Locate the cell with the specified text and output its [X, Y] center coordinate. 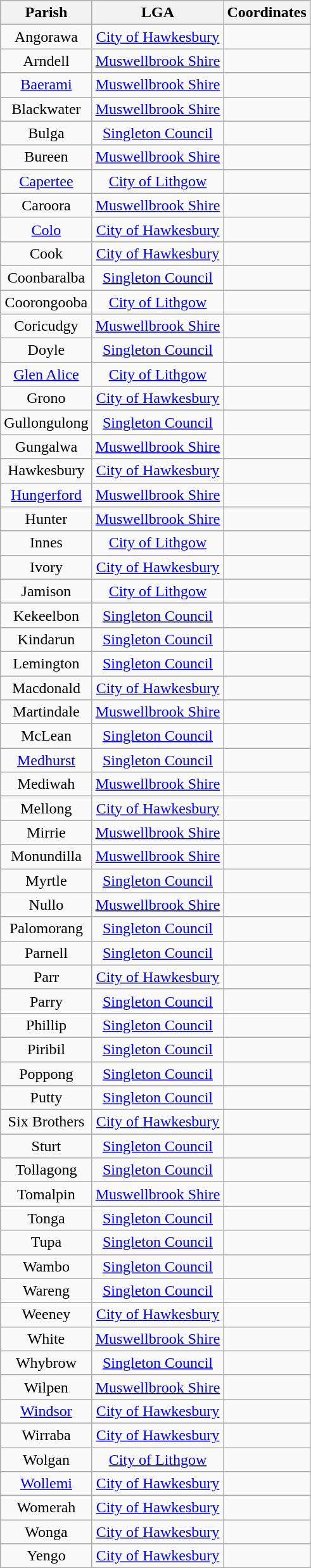
Macdonald [46, 687]
Capertee [46, 181]
Wirraba [46, 1435]
Angorawa [46, 37]
LGA [158, 13]
Jamison [46, 591]
Wolgan [46, 1459]
Kindarun [46, 639]
Parnell [46, 953]
Myrtle [46, 881]
Coordinates [267, 13]
Sturt [46, 1146]
Bureen [46, 157]
Nullo [46, 905]
Parish [46, 13]
Innes [46, 543]
Hungerford [46, 495]
McLean [46, 736]
Coonbaralba [46, 277]
Blackwater [46, 109]
Doyle [46, 350]
Tollagong [46, 1170]
Monundilla [46, 857]
Mellong [46, 808]
Wonga [46, 1532]
Wilpen [46, 1387]
Womerah [46, 1508]
Gullongulong [46, 423]
Windsor [46, 1411]
Piribil [46, 1049]
Bulga [46, 133]
Coricudgy [46, 326]
Tomalpin [46, 1194]
Poppong [46, 1074]
Wollemi [46, 1484]
Weeney [46, 1315]
Wareng [46, 1291]
Medhurst [46, 760]
Mirrie [46, 832]
Palomorang [46, 929]
Colo [46, 229]
Whybrow [46, 1363]
Kekeelbon [46, 615]
Parry [46, 1001]
Mediwah [46, 784]
Glen Alice [46, 374]
Ivory [46, 567]
Caroora [46, 205]
Six Brothers [46, 1122]
Tonga [46, 1218]
Grono [46, 398]
Hawkesbury [46, 471]
Parr [46, 977]
Tupa [46, 1242]
Cook [46, 253]
Phillip [46, 1025]
Putty [46, 1098]
Arndell [46, 61]
Wambo [46, 1266]
Baerami [46, 85]
Martindale [46, 712]
Lemington [46, 663]
Gungalwa [46, 447]
Coorongooba [46, 302]
White [46, 1339]
Hunter [46, 519]
Yengo [46, 1556]
